Scan for the cell matching the given text and deliver its [X, Y] coordinate at center. 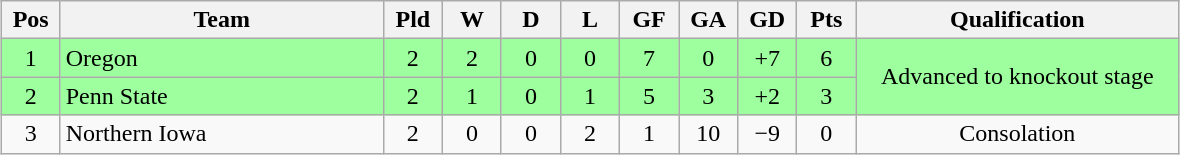
GF [650, 20]
Northern Iowa [222, 134]
10 [708, 134]
7 [650, 58]
Pld [412, 20]
L [590, 20]
Qualification [1018, 20]
−9 [768, 134]
Advanced to knockout stage [1018, 77]
GD [768, 20]
+7 [768, 58]
Pts [826, 20]
Oregon [222, 58]
GA [708, 20]
+2 [768, 96]
5 [650, 96]
Consolation [1018, 134]
Team [222, 20]
6 [826, 58]
W [472, 20]
Pos [30, 20]
D [530, 20]
Penn State [222, 96]
